Capture the cell that displays the provided text and extract its [x, y] central coordinate. 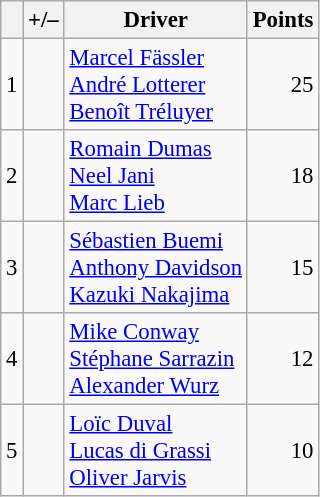
Loïc Duval Lucas di Grassi Oliver Jarvis [156, 451]
Romain Dumas Neel Jani Marc Lieb [156, 176]
Mike Conway Stéphane Sarrazin Alexander Wurz [156, 359]
25 [282, 85]
Marcel Fässler André Lotterer Benoît Tréluyer [156, 85]
18 [282, 176]
10 [282, 451]
Sébastien Buemi Anthony Davidson Kazuki Nakajima [156, 268]
+/– [44, 20]
1 [12, 85]
3 [12, 268]
5 [12, 451]
2 [12, 176]
12 [282, 359]
Driver [156, 20]
Points [282, 20]
15 [282, 268]
4 [12, 359]
